Search for the cell housing the specified text and yield its (X, Y) center coordinate. 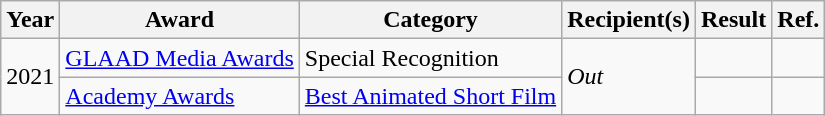
Category (430, 20)
Result (733, 20)
Out (629, 77)
Academy Awards (180, 96)
Year (30, 20)
Recipient(s) (629, 20)
Best Animated Short Film (430, 96)
Award (180, 20)
Special Recognition (430, 58)
Ref. (798, 20)
GLAAD Media Awards (180, 58)
2021 (30, 77)
